Find where the given text appears and provide that cell's center as [x, y] coordinate. 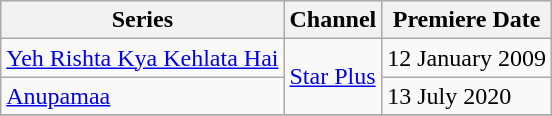
13 July 2020 [467, 96]
12 January 2009 [467, 58]
Yeh Rishta Kya Kehlata Hai [142, 58]
Series [142, 20]
Star Plus [333, 77]
Channel [333, 20]
Premiere Date [467, 20]
Anupamaa [142, 96]
